For the text-containing cell, return its midpoint in [x, y] coordinate format. 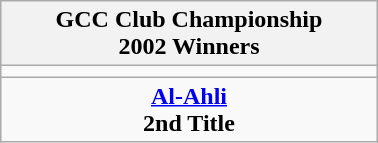
Al-Ahli2nd Title [189, 110]
GCC Club Championship 2002 Winners [189, 34]
